Extract the [X, Y] coordinate from the center of the cell holding the provided text.  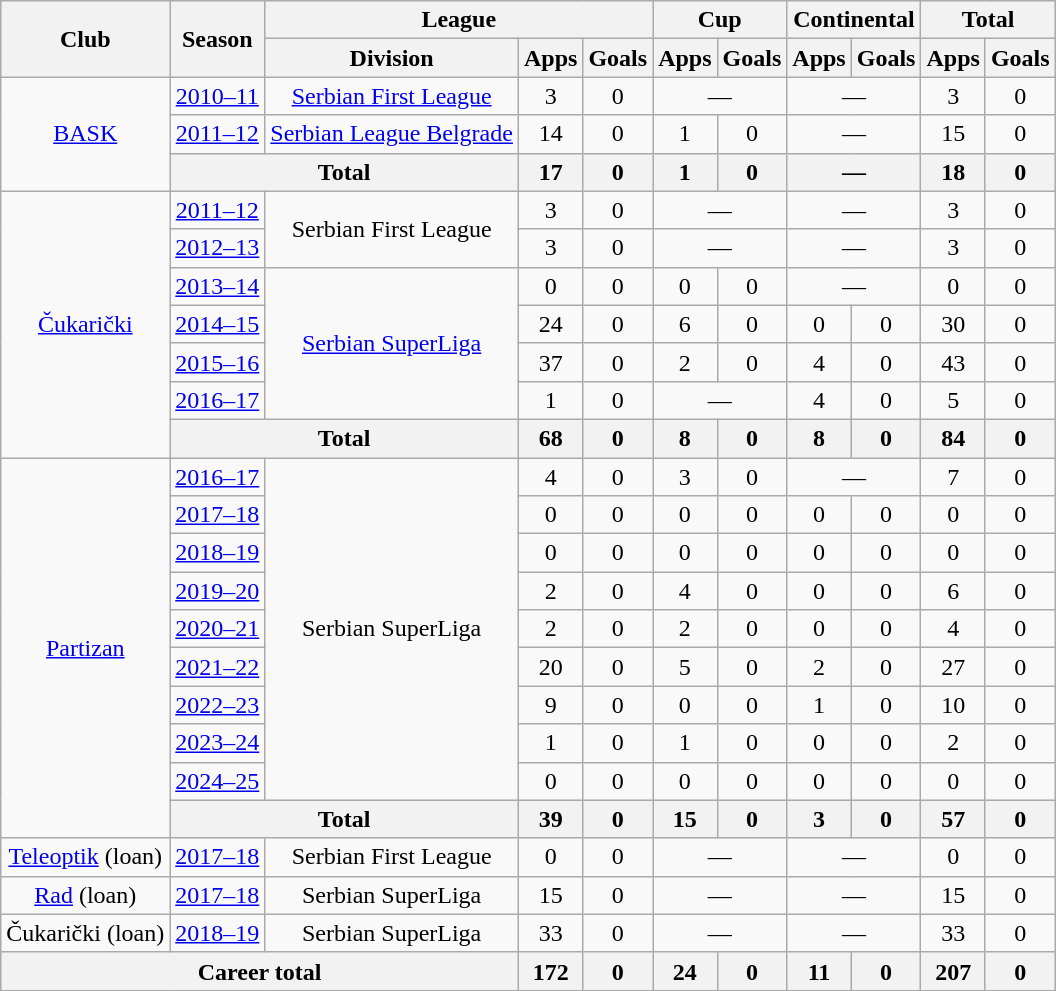
Rad (loan) [86, 895]
84 [953, 438]
17 [550, 172]
Partizan [86, 648]
Cup [720, 20]
Continental [854, 20]
Teleoptik (loan) [86, 857]
27 [953, 667]
39 [550, 819]
7 [953, 477]
2014–15 [218, 324]
68 [550, 438]
10 [953, 705]
Club [86, 39]
2013–14 [218, 286]
2015–16 [218, 362]
2022–23 [218, 705]
2021–22 [218, 667]
2023–24 [218, 743]
9 [550, 705]
Season [218, 39]
2012–13 [218, 248]
Division [392, 58]
14 [550, 134]
30 [953, 324]
207 [953, 971]
Čukarički [86, 324]
Career total [260, 971]
2019–20 [218, 591]
20 [550, 667]
18 [953, 172]
2010–11 [218, 96]
Čukarički (loan) [86, 933]
43 [953, 362]
Serbian League Belgrade [392, 134]
57 [953, 819]
37 [550, 362]
BASK [86, 134]
172 [550, 971]
11 [819, 971]
2020–21 [218, 629]
League [459, 20]
2024–25 [218, 781]
